For the text-containing cell, return its midpoint in (x, y) coordinate format. 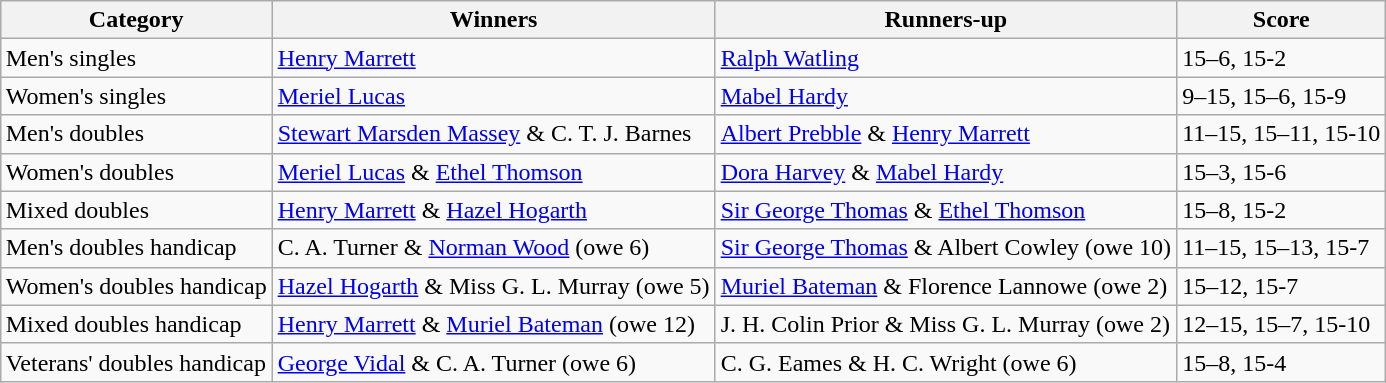
Veterans' doubles handicap (136, 362)
Men's singles (136, 58)
Dora Harvey & Mabel Hardy (946, 172)
Ralph Watling (946, 58)
Sir George Thomas & Albert Cowley (owe 10) (946, 248)
9–15, 15–6, 15-9 (1282, 96)
Hazel Hogarth & Miss G. L. Murray (owe 5) (494, 286)
Score (1282, 20)
J. H. Colin Prior & Miss G. L. Murray (owe 2) (946, 324)
12–15, 15–7, 15-10 (1282, 324)
Men's doubles (136, 134)
C. A. Turner & Norman Wood (owe 6) (494, 248)
Runners-up (946, 20)
15–8, 15-2 (1282, 210)
15–6, 15-2 (1282, 58)
Sir George Thomas & Ethel Thomson (946, 210)
Meriel Lucas & Ethel Thomson (494, 172)
15–12, 15-7 (1282, 286)
Category (136, 20)
C. G. Eames & H. C. Wright (owe 6) (946, 362)
Meriel Lucas (494, 96)
Henry Marrett & Hazel Hogarth (494, 210)
George Vidal & C. A. Turner (owe 6) (494, 362)
15–3, 15-6 (1282, 172)
Women's doubles (136, 172)
Henry Marrett & Muriel Bateman (owe 12) (494, 324)
Women's singles (136, 96)
Mixed doubles (136, 210)
Mabel Hardy (946, 96)
11–15, 15–13, 15-7 (1282, 248)
Muriel Bateman & Florence Lannowe (owe 2) (946, 286)
Henry Marrett (494, 58)
Albert Prebble & Henry Marrett (946, 134)
Stewart Marsden Massey & C. T. J. Barnes (494, 134)
Women's doubles handicap (136, 286)
11–15, 15–11, 15-10 (1282, 134)
15–8, 15-4 (1282, 362)
Men's doubles handicap (136, 248)
Mixed doubles handicap (136, 324)
Winners (494, 20)
